Search for the cell housing the specified text and yield its (X, Y) center coordinate. 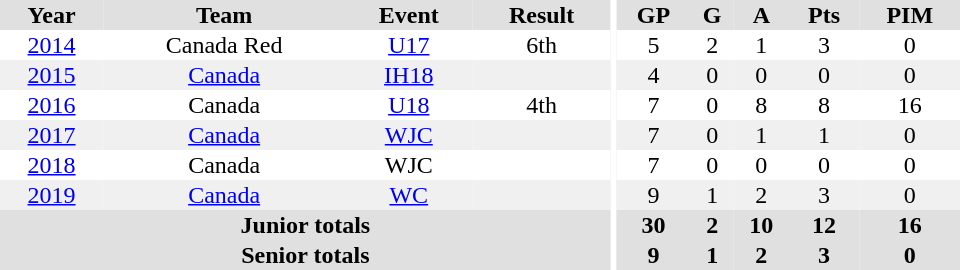
2019 (52, 195)
6th (541, 45)
Year (52, 15)
12 (824, 225)
Senior totals (306, 255)
Junior totals (306, 225)
U17 (408, 45)
4th (541, 105)
Event (408, 15)
2018 (52, 165)
A (762, 15)
30 (654, 225)
2015 (52, 75)
GP (654, 15)
IH18 (408, 75)
Result (541, 15)
Team (224, 15)
WC (408, 195)
Canada Red (224, 45)
2014 (52, 45)
4 (654, 75)
PIM (910, 15)
5 (654, 45)
2017 (52, 135)
2016 (52, 105)
10 (762, 225)
G (712, 15)
U18 (408, 105)
Pts (824, 15)
